Return the (X, Y) coordinate for the center point of the cell that contains the specified text.  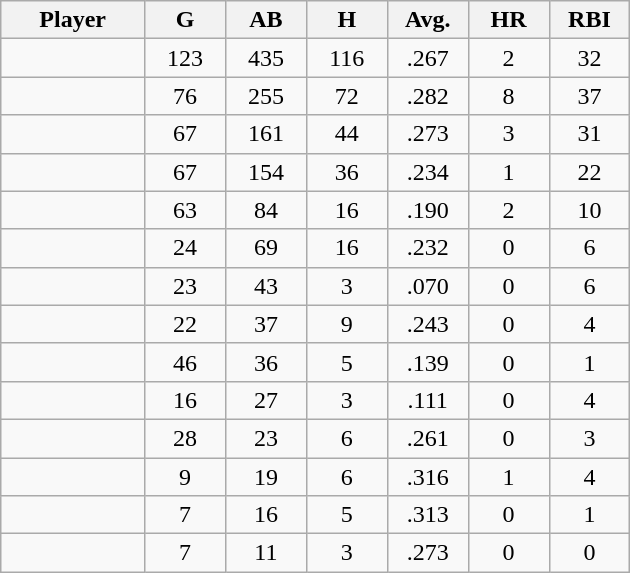
11 (266, 553)
24 (186, 248)
HR (508, 20)
161 (266, 134)
44 (346, 134)
.234 (428, 172)
.139 (428, 362)
435 (266, 58)
72 (346, 96)
.111 (428, 400)
19 (266, 477)
G (186, 20)
43 (266, 286)
AB (266, 20)
.316 (428, 477)
.282 (428, 96)
116 (346, 58)
.267 (428, 58)
255 (266, 96)
69 (266, 248)
154 (266, 172)
32 (590, 58)
46 (186, 362)
.261 (428, 438)
.313 (428, 515)
.070 (428, 286)
63 (186, 210)
.190 (428, 210)
27 (266, 400)
84 (266, 210)
H (346, 20)
10 (590, 210)
.232 (428, 248)
.243 (428, 324)
Avg. (428, 20)
76 (186, 96)
31 (590, 134)
RBI (590, 20)
8 (508, 96)
28 (186, 438)
Player (73, 20)
123 (186, 58)
